Detect which cell encompasses the target text, then output its [x, y] center coordinate. 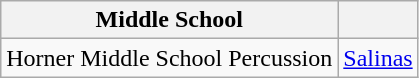
Horner Middle School Percussion [170, 58]
Salinas [378, 58]
Middle School [170, 20]
